Pinpoint the cell where the given text exists, returning its (X, Y) midpoint coordinate. 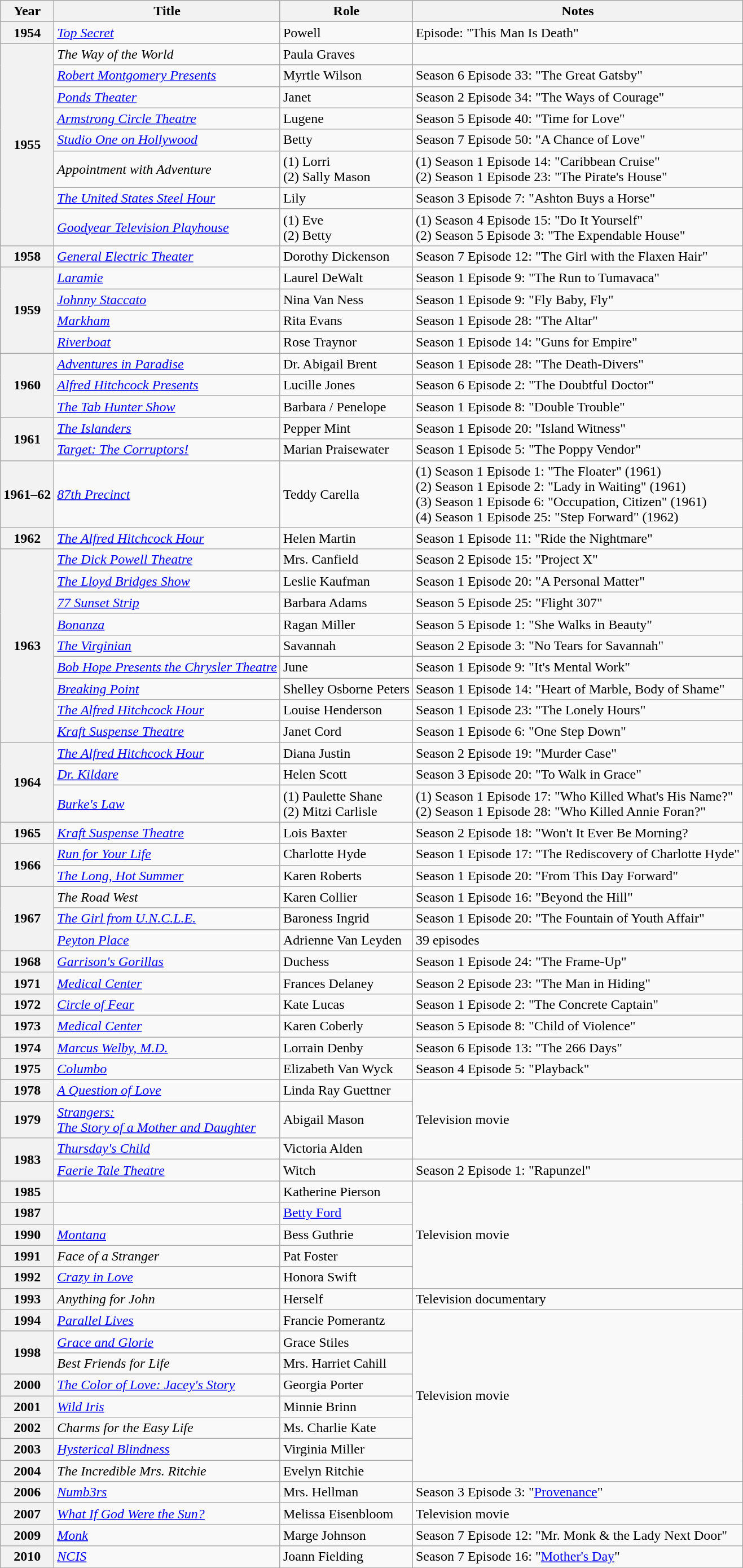
Garrison's Gorillas (167, 961)
Parallel Lives (167, 1320)
1960 (27, 385)
Lois Baxter (346, 833)
Season 1 Episode 24: "The Frame-Up" (578, 961)
Season 3 Episode 20: "To Walk in Grace" (578, 775)
Episode: "This Man Is Death" (578, 33)
Season 1 Episode 28: "The Altar" (578, 321)
Grace and Glorie (167, 1342)
Grace Stiles (346, 1342)
Marge Johnson (346, 1535)
87th Precinct (167, 494)
Season 1 Episode 5: "The Poppy Vendor" (578, 450)
Riverboat (167, 342)
Laramie (167, 278)
2009 (27, 1535)
Pat Foster (346, 1256)
Linda Ray Guettner (346, 1091)
2002 (27, 1428)
June (346, 667)
Powell (346, 33)
1961 (27, 439)
The Dick Powell Theatre (167, 560)
Diana Justin (346, 753)
1978 (27, 1091)
Betty Ford (346, 1213)
Strangers: The Story of a Mother and Daughter (167, 1119)
Circle of Fear (167, 1004)
Victoria Alden (346, 1149)
Season 6 Episode 33: "The Great Gatsby" (578, 76)
Top Secret (167, 33)
Lugene (346, 118)
The Lloyd Bridges Show (167, 581)
Season 1 Episode 14: "Heart of Marble, Body of Shame" (578, 689)
1962 (27, 538)
NCIS (167, 1557)
Thursday's Child (167, 1149)
A Question of Love (167, 1091)
Monk (167, 1535)
Bonanza (167, 624)
1974 (27, 1048)
Peyton Place (167, 940)
Season 5 Episode 25: "Flight 307" (578, 603)
Adrienne Van Leyden (346, 940)
Title (167, 11)
Columbo (167, 1069)
1955 (27, 144)
1973 (27, 1026)
Louise Henderson (346, 710)
Season 2 Episode 19: "Murder Case" (578, 753)
Season 1 Episode 28: "The Death-Divers" (578, 364)
Honora Swift (346, 1277)
Season 7 Episode 16: "Mother's Day" (578, 1557)
Karen Roberts (346, 876)
Kate Lucas (346, 1004)
1966 (27, 865)
Karen Coberly (346, 1026)
Breaking Point (167, 689)
Dorothy Dickenson (346, 256)
Best Friends for Life (167, 1363)
(1) Eve(2) Betty (346, 227)
Charms for the Easy Life (167, 1428)
Mrs. Harriet Cahill (346, 1363)
Johnny Staccato (167, 300)
Season 2 Episode 23: "The Man in Hiding" (578, 983)
39 episodes (578, 940)
Laurel DeWalt (346, 278)
Season 1 Episode 9: "It's Mental Work" (578, 667)
Janet (346, 97)
77 Sunset Strip (167, 603)
Burke's Law (167, 803)
Appointment with Adventure (167, 169)
Betty (346, 140)
2003 (27, 1450)
Anything for John (167, 1299)
Run for Your Life (167, 854)
Season 4 Episode 5: "Playback" (578, 1069)
Frances Delaney (346, 983)
Season 1 Episode 6: "One Step Down" (578, 732)
Bess Guthrie (346, 1235)
Virginia Miller (346, 1450)
(1) Season 1 Episode 17: "Who Killed What's His Name?"(2) Season 1 Episode 28: "Who Killed Annie Foran?" (578, 803)
Season 1 Episode 23: "The Lonely Hours" (578, 710)
Nina Van Ness (346, 300)
Season 2 Episode 18: "Won't It Ever Be Morning? (578, 833)
Notes (578, 11)
The Girl from U.N.C.L.E. (167, 919)
Helen Scott (346, 775)
Season 1 Episode 14: "Guns for Empire" (578, 342)
Rita Evans (346, 321)
1985 (27, 1192)
Ponds Theater (167, 97)
Robert Montgomery Presents (167, 76)
Lucille Jones (346, 385)
Season 1 Episode 11: "Ride the Nightmare" (578, 538)
Faerie Tale Theatre (167, 1170)
Season 1 Episode 2: "The Concrete Captain" (578, 1004)
Barbara / Penelope (346, 407)
Joann Fielding (346, 1557)
Bob Hope Presents the Chrysler Theatre (167, 667)
Season 5 Episode 1: "She Walks in Beauty" (578, 624)
Season 1 Episode 20: "From This Day Forward" (578, 876)
Barbara Adams (346, 603)
Season 6 Episode 2: "The Doubtful Doctor" (578, 385)
1975 (27, 1069)
Myrtle Wilson (346, 76)
Role (346, 11)
Season 3 Episode 3: "Provenance" (578, 1492)
Katherine Pierson (346, 1192)
Mrs. Canfield (346, 560)
(1) Season 1 Episode 14: "Caribbean Cruise"(2) Season 1 Episode 23: "The Pirate's House" (578, 169)
Montana (167, 1235)
Helen Martin (346, 538)
Season 1 Episode 9: "Fly Baby, Fly" (578, 300)
Studio One on Hollywood (167, 140)
Abigail Mason (346, 1119)
Francie Pomerantz (346, 1320)
1961–62 (27, 494)
Season 2 Episode 34: "The Ways of Courage" (578, 97)
2001 (27, 1407)
The Long, Hot Summer (167, 876)
Ms. Charlie Kate (346, 1428)
Crazy in Love (167, 1277)
1987 (27, 1213)
Shelley Osborne Peters (346, 689)
Duchess (346, 961)
Season 1 Episode 20: "The Fountain of Youth Affair" (578, 919)
1959 (27, 310)
Season 2 Episode 15: "Project X" (578, 560)
1983 (27, 1159)
1958 (27, 256)
Season 1 Episode 20: "A Personal Matter" (578, 581)
2000 (27, 1385)
Television documentary (578, 1299)
1993 (27, 1299)
Season 1 Episode 17: "The Rediscovery of Charlotte Hyde" (578, 854)
1990 (27, 1235)
Janet Cord (346, 732)
Minnie Brinn (346, 1407)
Season 5 Episode 40: "Time for Love" (578, 118)
Wild Iris (167, 1407)
Target: The Corruptors! (167, 450)
2004 (27, 1471)
Numb3rs (167, 1492)
Ragan Miller (346, 624)
Season 1 Episode 16: "Beyond the Hill" (578, 897)
Year (27, 11)
Armstrong Circle Theatre (167, 118)
Marcus Welby, M.D. (167, 1048)
Pepper Mint (346, 428)
Charlotte Hyde (346, 854)
Paula Graves (346, 54)
(1) Season 4 Episode 15: "Do It Yourself"(2) Season 5 Episode 3: "The Expendable House" (578, 227)
Season 1 Episode 8: "Double Trouble" (578, 407)
The United States Steel Hour (167, 198)
Leslie Kaufman (346, 581)
Evelyn Ritchie (346, 1471)
Face of a Stranger (167, 1256)
Season 7 Episode 12: "The Girl with the Flaxen Hair" (578, 256)
1972 (27, 1004)
Goodyear Television Playhouse (167, 227)
Mrs. Hellman (346, 1492)
Georgia Porter (346, 1385)
The Road West (167, 897)
The Way of the World (167, 54)
1992 (27, 1277)
The Incredible Mrs. Ritchie (167, 1471)
Herself (346, 1299)
Markham (167, 321)
1963 (27, 645)
Karen Collier (346, 897)
The Islanders (167, 428)
Season 3 Episode 7: "Ashton Buys a Horse" (578, 198)
The Color of Love: Jacey's Story (167, 1385)
Season 2 Episode 1: "Rapunzel" (578, 1170)
Season 7 Episode 12: "Mr. Monk & the Lady Next Door" (578, 1535)
Season 7 Episode 50: "A Chance of Love" (578, 140)
2007 (27, 1514)
Elizabeth Van Wyck (346, 1069)
Dr. Kildare (167, 775)
1954 (27, 33)
Dr. Abigail Brent (346, 364)
The Tab Hunter Show (167, 407)
1968 (27, 961)
1994 (27, 1320)
Alfred Hitchcock Presents (167, 385)
Season 1 Episode 20: "Island Witness" (578, 428)
Melissa Eisenbloom (346, 1514)
(1) Paulette Shane(2) Mitzi Carlisle (346, 803)
The Virginian (167, 645)
Lily (346, 198)
2006 (27, 1492)
Teddy Carella (346, 494)
Season 6 Episode 13: "The 266 Days" (578, 1048)
1991 (27, 1256)
Season 1 Episode 9: "The Run to Tumavaca" (578, 278)
Season 2 Episode 3: "No Tears for Savannah" (578, 645)
Rose Traynor (346, 342)
What If God Were the Sun? (167, 1514)
Lorrain Denby (346, 1048)
Adventures in Paradise (167, 364)
1998 (27, 1352)
Baroness Ingrid (346, 919)
General Electric Theater (167, 256)
1965 (27, 833)
Marian Praisewater (346, 450)
Savannah (346, 645)
1971 (27, 983)
Season 5 Episode 8: "Child of Violence" (578, 1026)
Witch (346, 1170)
1979 (27, 1119)
Hysterical Blindness (167, 1450)
1964 (27, 782)
2010 (27, 1557)
1967 (27, 919)
(1) Lorri(2) Sally Mason (346, 169)
